Search for the cell housing the specified text and yield its (x, y) center coordinate. 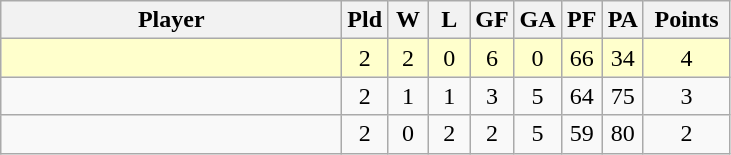
75 (622, 96)
Points (686, 20)
W (408, 20)
59 (582, 134)
6 (492, 58)
34 (622, 58)
64 (582, 96)
GA (538, 20)
PF (582, 20)
L (450, 20)
PA (622, 20)
GF (492, 20)
4 (686, 58)
80 (622, 134)
Pld (365, 20)
66 (582, 58)
Player (172, 20)
